Return the (x, y) coordinate for the center point of the cell that contains the specified text.  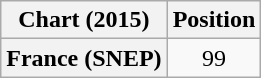
Position (214, 20)
Chart (2015) (84, 20)
France (SNEP) (84, 58)
99 (214, 58)
